Return the (X, Y) coordinate for the center point of the cell that contains the specified text.  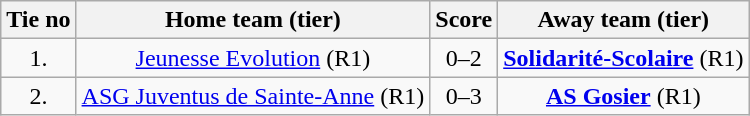
Home team (tier) (253, 20)
1. (38, 58)
AS Gosier (R1) (624, 96)
Score (464, 20)
Jeunesse Evolution (R1) (253, 58)
ASG Juventus de Sainte-Anne (R1) (253, 96)
Solidarité-Scolaire (R1) (624, 58)
0–3 (464, 96)
Tie no (38, 20)
0–2 (464, 58)
Away team (tier) (624, 20)
2. (38, 96)
